Provide the [X, Y] coordinate of the cell's center where the given text is located.  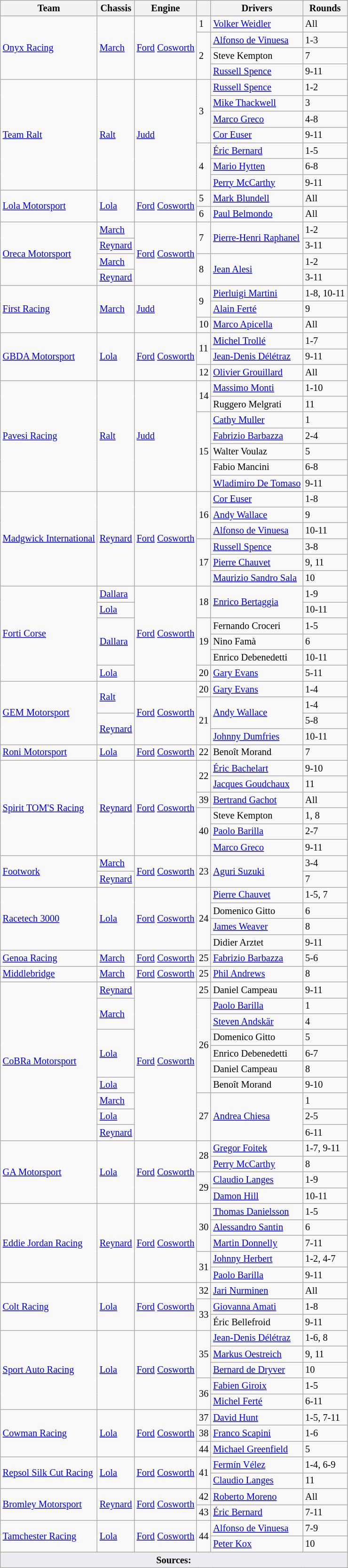
Éric Bellefroid [257, 1322]
Engine [166, 8]
1-7, 9-11 [325, 1148]
Eddie Jordan Racing [49, 1243]
Alain Ferté [257, 309]
GEM Motorsport [49, 713]
GA Motorsport [49, 1172]
Franco Scapini [257, 1433]
36 [204, 1393]
GBDA Motorsport [49, 357]
40 [204, 832]
Lola Motorsport [49, 206]
Éric Bachelart [257, 768]
Michael Greenfield [257, 1449]
Fermín Vélez [257, 1465]
29 [204, 1187]
42 [204, 1496]
Mike Thackwell [257, 103]
15 [204, 451]
24 [204, 918]
38 [204, 1433]
Steven Andskär [257, 1021]
7-9 [325, 1528]
Spirit TOM'S Racing [49, 808]
Martin Donnelly [257, 1243]
CoBRa Motorsport [49, 1061]
37 [204, 1417]
Tamchester Racing [49, 1536]
26 [204, 1045]
5-6 [325, 958]
Cowman Racing [49, 1433]
Pavesi Racing [49, 436]
Rounds [325, 8]
First Racing [49, 309]
1, 8 [325, 816]
33 [204, 1314]
3-8 [325, 547]
14 [204, 396]
12 [204, 372]
Cathy Muller [257, 420]
Jacques Goudchaux [257, 784]
35 [204, 1354]
Team [49, 8]
Damon Hill [257, 1196]
1-5, 7-11 [325, 1417]
Pierluigi Martini [257, 293]
Massimo Monti [257, 388]
Wladimiro De Tomaso [257, 483]
Bromley Motorsport [49, 1504]
1-3 [325, 40]
Bertrand Gachot [257, 800]
Repsol Silk Cut Racing [49, 1472]
28 [204, 1156]
Gregor Foitek [257, 1148]
Andrea Chiesa [257, 1117]
Madgwick International [49, 539]
19 [204, 642]
Middlebridge [49, 974]
Giovanna Amati [257, 1306]
32 [204, 1290]
Roberto Moreno [257, 1496]
1-7 [325, 341]
23 [204, 871]
1-10 [325, 388]
17 [204, 563]
Oreca Motorsport [49, 254]
Genoa Racing [49, 958]
Mark Blundell [257, 198]
Didier Arztet [257, 942]
Enrico Bertaggia [257, 602]
Team Ralt [49, 135]
2 [204, 56]
Sport Auto Racing [49, 1369]
43 [204, 1512]
Footwork [49, 871]
2-4 [325, 436]
Pierre-Henri Raphanel [257, 238]
2-5 [325, 1116]
16 [204, 515]
39 [204, 800]
Peter Kox [257, 1544]
Racetech 3000 [49, 918]
Jari Nurminen [257, 1290]
Johnny Herbert [257, 1259]
Johnny Dumfries [257, 737]
1-2, 4-7 [325, 1259]
Roni Motorsport [49, 752]
Chassis [116, 8]
Maurizio Sandro Sala [257, 578]
30 [204, 1227]
Mario Hytten [257, 167]
Michel Ferté [257, 1401]
Ruggero Melgrati [257, 404]
5-11 [325, 673]
1-4, 6-9 [325, 1465]
1-8, 10-11 [325, 293]
Olivier Grouillard [257, 372]
Paul Belmondo [257, 214]
1-6 [325, 1433]
Walter Voulaz [257, 452]
1-5, 7 [325, 895]
1-6, 8 [325, 1338]
Sources: [174, 1560]
31 [204, 1266]
James Weaver [257, 926]
David Hunt [257, 1417]
5-8 [325, 721]
Volker Weidler [257, 24]
Markus Oestreich [257, 1354]
2-7 [325, 831]
Marco Apicella [257, 325]
Alessandro Santin [257, 1227]
Michel Trollé [257, 341]
Forti Corse [49, 634]
Colt Racing [49, 1306]
Bernard de Dryver [257, 1370]
Aguri Suzuki [257, 871]
18 [204, 602]
Fabien Giroix [257, 1385]
Phil Andrews [257, 974]
Jean Alesi [257, 269]
27 [204, 1117]
Drivers [257, 8]
Fabio Mancini [257, 467]
6-7 [325, 1053]
3-4 [325, 863]
Nino Famà [257, 642]
21 [204, 721]
41 [204, 1472]
4-8 [325, 119]
Fernando Croceri [257, 626]
Onyx Racing [49, 48]
Thomas Danielsson [257, 1211]
